Determine the (X, Y) coordinate at the center of the cell enclosing the given text.  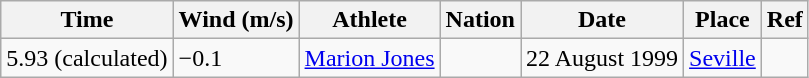
Place (723, 20)
22 August 1999 (602, 58)
Athlete (370, 20)
−0.1 (236, 58)
Nation (480, 20)
Wind (m/s) (236, 20)
5.93 (calculated) (87, 58)
Seville (723, 58)
Ref (784, 20)
Time (87, 20)
Date (602, 20)
Marion Jones (370, 58)
